Output the [X, Y] coordinate of the center of the cell containing the given text.  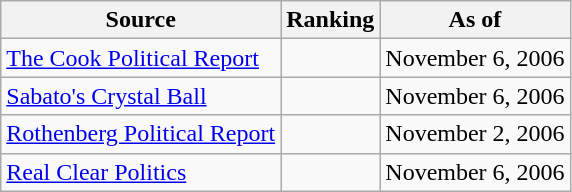
The Cook Political Report [141, 58]
Real Clear Politics [141, 172]
Ranking [330, 20]
As of [475, 20]
Sabato's Crystal Ball [141, 96]
November 2, 2006 [475, 134]
Source [141, 20]
Rothenberg Political Report [141, 134]
